Capture the cell that displays the provided text and extract its (X, Y) central coordinate. 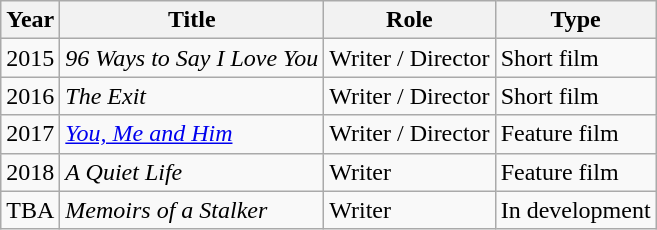
You, Me and Him (192, 134)
Memoirs of a Stalker (192, 210)
96 Ways to Say I Love You (192, 58)
2018 (30, 172)
TBA (30, 210)
Role (410, 20)
2017 (30, 134)
In development (576, 210)
Title (192, 20)
2015 (30, 58)
2016 (30, 96)
Type (576, 20)
The Exit (192, 96)
A Quiet Life (192, 172)
Year (30, 20)
